Determine the [x, y] coordinate at the center of the cell enclosing the given text.  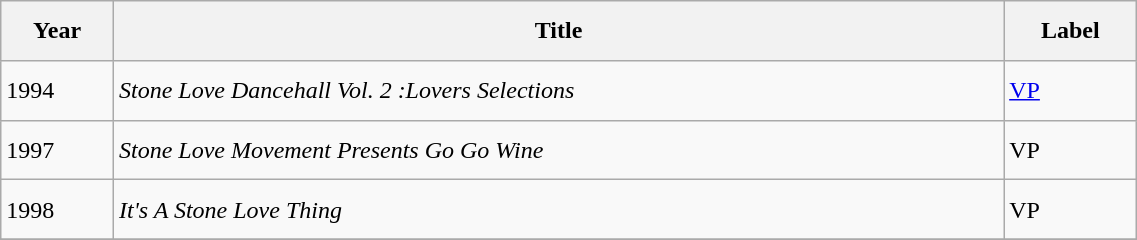
Stone Love Dancehall Vol. 2 :Lovers Selections [558, 90]
1994 [58, 90]
Label [1070, 31]
1997 [58, 150]
1998 [58, 210]
Title [558, 31]
Year [58, 31]
It's A Stone Love Thing [558, 210]
Stone Love Movement Presents Go Go Wine [558, 150]
